Return (X, Y) of the center of cell containing provided text 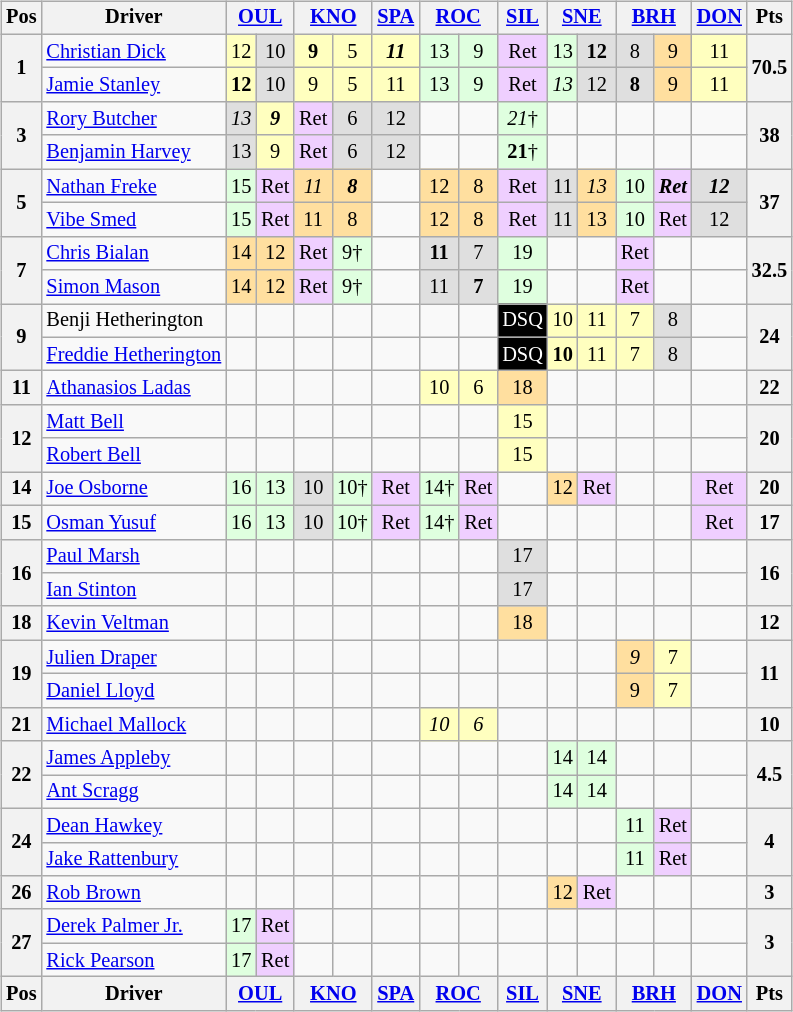
Freddie Hetherington (134, 354)
1 (21, 68)
Benji Hetherington (134, 321)
Derek Palmer Jr. (134, 926)
Rick Pearson (134, 960)
Ant Scragg (134, 792)
Rory Butcher (134, 119)
Paul Marsh (134, 556)
26 (21, 893)
Michael Mallock (134, 724)
Simon Mason (134, 287)
21 (21, 724)
Robert Bell (134, 455)
Benjamin Harvey (134, 152)
Kevin Veltman (134, 623)
27 (21, 942)
70.5 (770, 68)
Chris Bialan (134, 253)
32.5 (770, 270)
Vibe Smed (134, 220)
Julien Draper (134, 657)
Christian Dick (134, 51)
4.5 (770, 774)
Athanasios Ladas (134, 388)
Joe Osborne (134, 489)
Ian Stinton (134, 590)
Daniel Lloyd (134, 691)
38 (770, 136)
Nathan Freke (134, 186)
Matt Bell (134, 422)
Jamie Stanley (134, 85)
Jake Rattenbury (134, 859)
37 (770, 202)
4 (770, 842)
Osman Yusuf (134, 522)
Dean Hawkey (134, 825)
Rob Brown (134, 893)
James Appleby (134, 758)
